Provide the (x, y) coordinate of the cell's center where the given text is located.  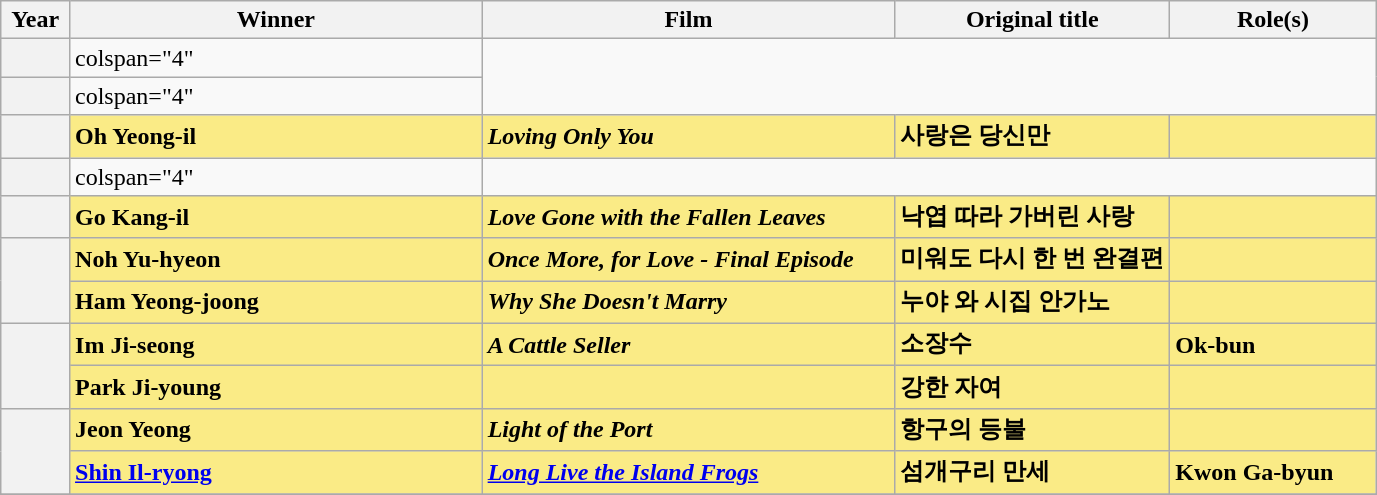
Winner (276, 20)
Once More, for Love - Final Episode (688, 260)
항구의 등불 (1032, 430)
Why She Doesn't Marry (688, 302)
A Cattle Seller (688, 344)
Long Live the Island Frogs (688, 472)
Role(s) (1273, 20)
Kwon Ga-byun (1273, 472)
Light of the Port (688, 430)
Ham Yeong-joong (276, 302)
Love Gone with the Fallen Leaves (688, 218)
Oh Yeong-il (276, 136)
Loving Only You (688, 136)
누야 와 시집 안가노 (1032, 302)
사랑은 당신만 (1032, 136)
Park Ji-young (276, 388)
Ok-bun (1273, 344)
Original title (1032, 20)
Shin Il-ryong (276, 472)
미워도 다시 한 번 완결편 (1032, 260)
낙엽 따라 가버린 사랑 (1032, 218)
섬개구리 만세 (1032, 472)
Go Kang-il (276, 218)
강한 자여 (1032, 388)
Im Ji-seong (276, 344)
소장수 (1032, 344)
Year (36, 20)
Film (688, 20)
Jeon Yeong (276, 430)
Noh Yu-hyeon (276, 260)
